For the text-containing cell, return its midpoint in [X, Y] coordinate format. 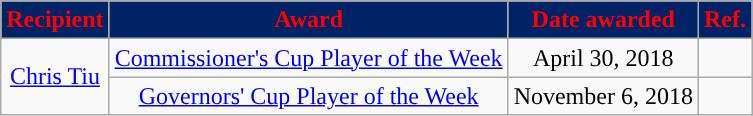
Chris Tiu [55, 77]
Commissioner's Cup Player of the Week [308, 58]
November 6, 2018 [603, 96]
Governors' Cup Player of the Week [308, 96]
April 30, 2018 [603, 58]
Ref. [724, 20]
Award [308, 20]
Date awarded [603, 20]
Recipient [55, 20]
